Capture the cell that displays the provided text and extract its [x, y] central coordinate. 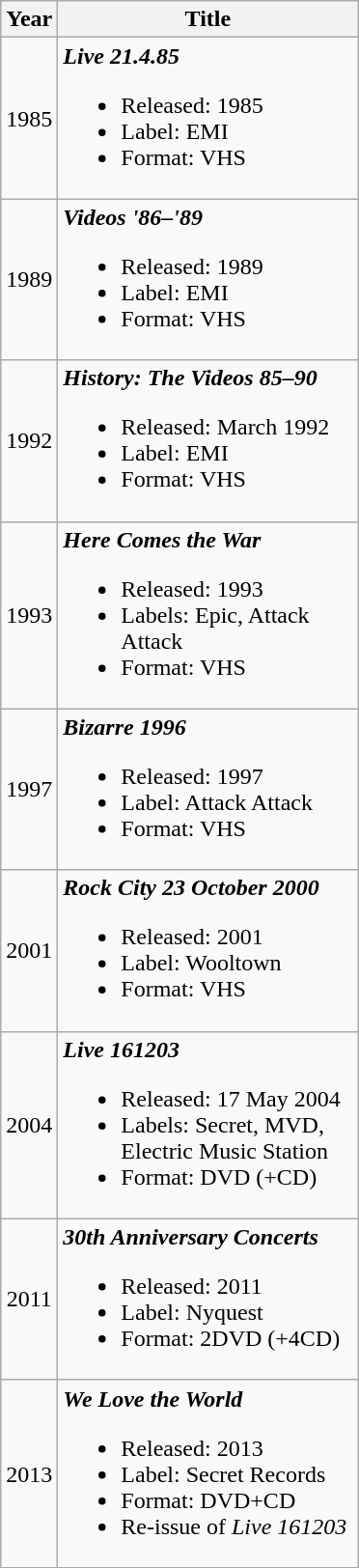
We Love the WorldReleased: 2013Label: Secret RecordsFormat: DVD+CDRe-issue of Live 161203 [208, 1473]
2001 [29, 950]
Live 21.4.85Released: 1985Label: EMIFormat: VHS [208, 118]
1993 [29, 615]
1997 [29, 790]
Videos '86–'89Released: 1989Label: EMIFormat: VHS [208, 280]
1985 [29, 118]
1989 [29, 280]
2013 [29, 1473]
History: The Videos 85–90Released: March 1992Label: EMIFormat: VHS [208, 440]
2004 [29, 1125]
Title [208, 19]
Here Comes the WarReleased: 1993Labels: Epic, Attack AttackFormat: VHS [208, 615]
Rock City 23 October 2000Released: 2001Label: WooltownFormat: VHS [208, 950]
2011 [29, 1300]
Year [29, 19]
30th Anniversary ConcertsReleased: 2011Label: NyquestFormat: 2DVD (+4CD) [208, 1300]
Live 161203Released: 17 May 2004Labels: Secret, MVD, Electric Music StationFormat: DVD (+CD) [208, 1125]
Bizarre 1996Released: 1997Label: Attack AttackFormat: VHS [208, 790]
1992 [29, 440]
